Determine the [X, Y] coordinate at the center of the cell enclosing the given text.  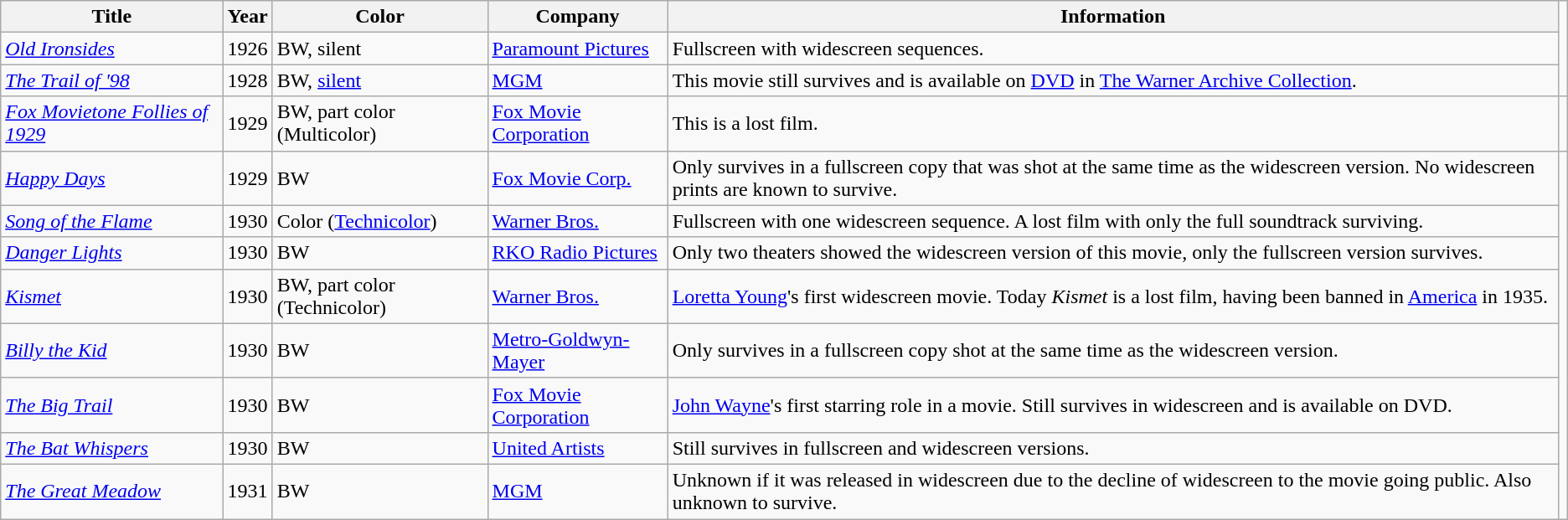
The Bat Whispers [112, 448]
The Trail of '98 [112, 80]
Metro-Goldwyn-Mayer [578, 350]
Still survives in fullscreen and widescreen versions. [1112, 448]
1931 [248, 491]
John Wayne's first starring role in a movie. Still survives in widescreen and is available on DVD. [1112, 405]
This movie still survives and is available on DVD in The Warner Archive Collection. [1112, 80]
Fox Movietone Follies of 1929 [112, 124]
Danger Lights [112, 253]
The Great Meadow [112, 491]
Information [1112, 17]
Fullscreen with widescreen sequences. [1112, 49]
Song of the Flame [112, 221]
Year [248, 17]
Color (Technicolor) [380, 221]
Paramount Pictures [578, 49]
This is a lost film. [1112, 124]
1926 [248, 49]
Company [578, 17]
Billy the Kid [112, 350]
Loretta Young's first widescreen movie. Today Kismet is a lost film, having been banned in America in 1935. [1112, 296]
Kismet [112, 296]
BW, part color (Multicolor) [380, 124]
United Artists [578, 448]
The Big Trail [112, 405]
Color [380, 17]
Only survives in a fullscreen copy that was shot at the same time as the widescreen version. No widescreen prints are known to survive. [1112, 178]
BW, part color (Technicolor) [380, 296]
Unknown if it was released in widescreen due to the decline of widescreen to the movie going public. Also unknown to survive. [1112, 491]
1928 [248, 80]
Fullscreen with one widescreen sequence. A lost film with only the full soundtrack surviving. [1112, 221]
Old Ironsides [112, 49]
Happy Days [112, 178]
Only two theaters showed the widescreen version of this movie, only the fullscreen version survives. [1112, 253]
Title [112, 17]
Only survives in a fullscreen copy shot at the same time as the widescreen version. [1112, 350]
RKO Radio Pictures [578, 253]
Fox Movie Corp. [578, 178]
